Provide the (x, y) coordinate of the cell's center where the given text is located.  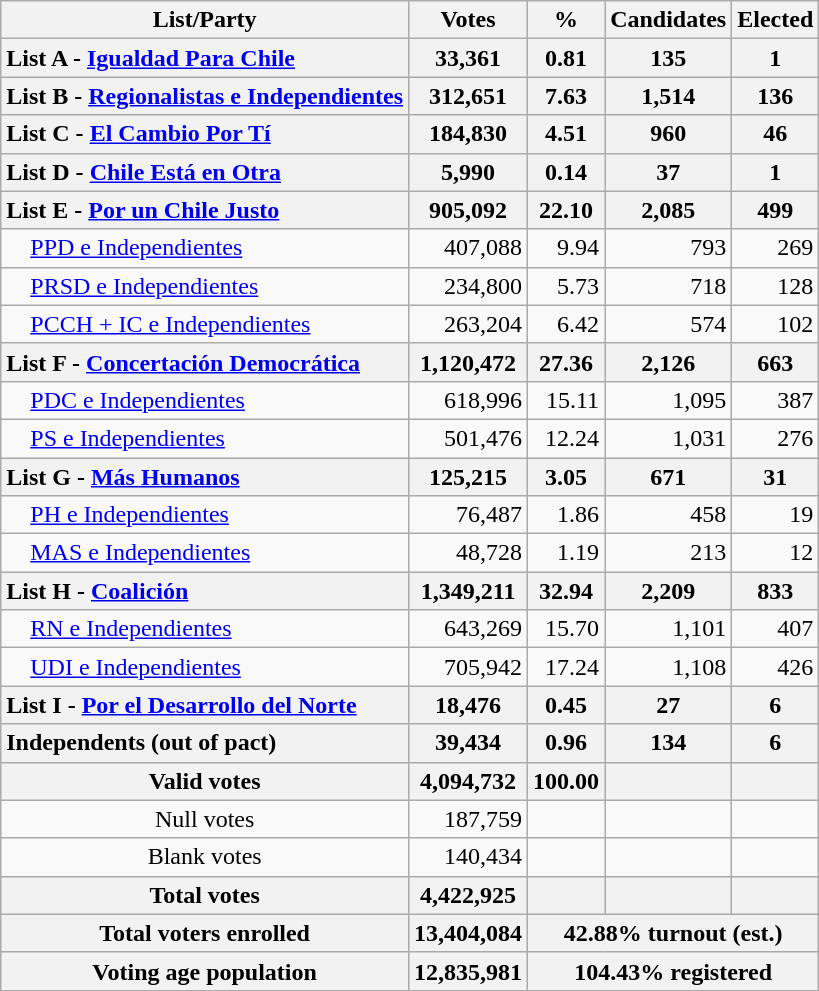
27 (668, 705)
12.24 (566, 438)
100.00 (566, 781)
0.81 (566, 58)
1,514 (668, 96)
135 (668, 58)
2,126 (668, 362)
Blank votes (205, 857)
6.42 (566, 324)
104.43% registered (674, 971)
128 (776, 286)
PH e Independientes (205, 515)
Total votes (205, 895)
574 (668, 324)
0.96 (566, 743)
42.88% turnout (est.) (674, 933)
12 (776, 553)
12,835,981 (468, 971)
387 (776, 400)
Null votes (205, 819)
643,269 (468, 629)
List H - Coalición (205, 591)
0.45 (566, 705)
1.19 (566, 553)
3.05 (566, 477)
Independents (out of pact) (205, 743)
134 (668, 743)
List D - Chile Está en Otra (205, 172)
213 (668, 553)
7.63 (566, 96)
184,830 (468, 134)
PS e Independientes (205, 438)
13,404,084 (468, 933)
125,215 (468, 477)
39,434 (468, 743)
705,942 (468, 667)
Valid votes (205, 781)
List G - Más Humanos (205, 477)
833 (776, 591)
263,204 (468, 324)
PDC e Independientes (205, 400)
48,728 (468, 553)
33,361 (468, 58)
31 (776, 477)
Votes (468, 20)
102 (776, 324)
UDI e Independientes (205, 667)
Total voters enrolled (205, 933)
269 (776, 248)
718 (668, 286)
9.94 (566, 248)
2,085 (668, 210)
% (566, 20)
Elected (776, 20)
5.73 (566, 286)
312,651 (468, 96)
5,990 (468, 172)
501,476 (468, 438)
List A - Igualdad Para Chile (205, 58)
List F - Concertación Democrática (205, 362)
RN e Independientes (205, 629)
276 (776, 438)
MAS e Independientes (205, 553)
1,108 (668, 667)
List/Party (205, 20)
1,349,211 (468, 591)
PRSD e Independientes (205, 286)
PPD e Independientes (205, 248)
793 (668, 248)
671 (668, 477)
2,209 (668, 591)
458 (668, 515)
27.36 (566, 362)
1,095 (668, 400)
960 (668, 134)
407,088 (468, 248)
List I - Por el Desarrollo del Norte (205, 705)
37 (668, 172)
46 (776, 134)
618,996 (468, 400)
18,476 (468, 705)
905,092 (468, 210)
1,120,472 (468, 362)
234,800 (468, 286)
4,094,732 (468, 781)
Candidates (668, 20)
136 (776, 96)
15.70 (566, 629)
1.86 (566, 515)
1,101 (668, 629)
140,434 (468, 857)
4,422,925 (468, 895)
32.94 (566, 591)
Voting age population (205, 971)
List C - El Cambio Por Tí (205, 134)
407 (776, 629)
1,031 (668, 438)
499 (776, 210)
663 (776, 362)
List E - Por un Chile Justo (205, 210)
17.24 (566, 667)
PCCH + IC e Independientes (205, 324)
76,487 (468, 515)
15.11 (566, 400)
187,759 (468, 819)
List B - Regionalistas e Independientes (205, 96)
19 (776, 515)
4.51 (566, 134)
0.14 (566, 172)
22.10 (566, 210)
426 (776, 667)
